Output the [x, y] coordinate of the center of the cell containing the given text.  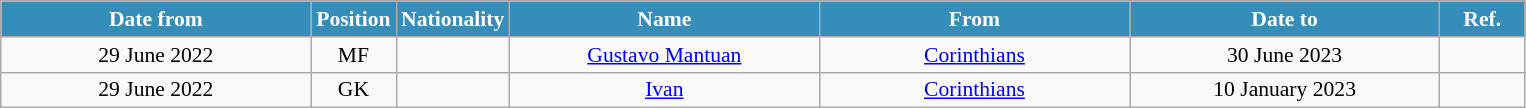
Position [354, 19]
Date from [156, 19]
10 January 2023 [1285, 90]
Nationality [452, 19]
Ivan [664, 90]
Date to [1285, 19]
GK [354, 90]
MF [354, 55]
From [974, 19]
Name [664, 19]
30 June 2023 [1285, 55]
Ref. [1482, 19]
Gustavo Mantuan [664, 55]
